Determine the [X, Y] coordinate at the center of the cell enclosing the given text.  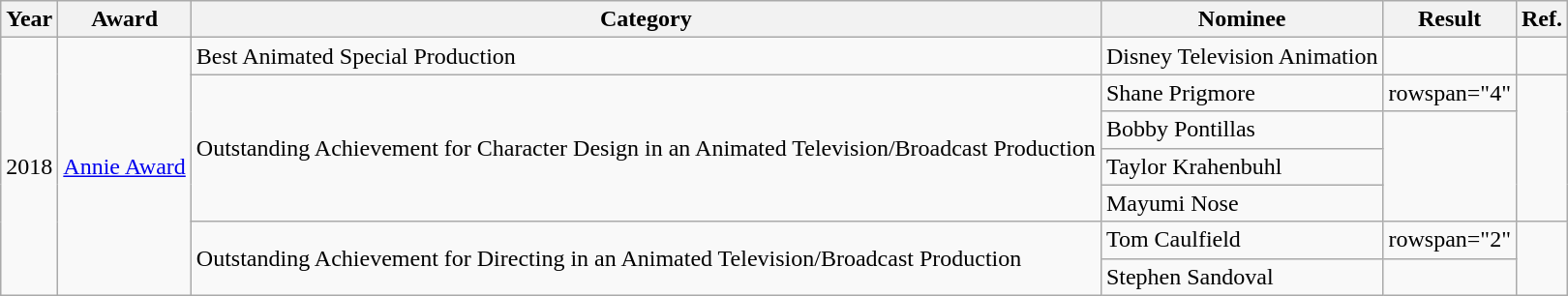
Outstanding Achievement for Character Design in an Animated Television/Broadcast Production [646, 148]
Mayumi Nose [1242, 203]
Annie Award [125, 166]
Award [125, 19]
Result [1450, 19]
rowspan="4" [1450, 93]
Tom Caulfield [1242, 240]
2018 [29, 166]
Ref. [1541, 19]
Year [29, 19]
Category [646, 19]
Bobby Pontillas [1242, 130]
Shane Prigmore [1242, 93]
Disney Television Animation [1242, 56]
Best Animated Special Production [646, 56]
Outstanding Achievement for Directing in an Animated Television/Broadcast Production [646, 258]
rowspan="2" [1450, 240]
Nominee [1242, 19]
Stephen Sandoval [1242, 277]
Taylor Krahenbuhl [1242, 166]
